Search for the cell housing the specified text and yield its (X, Y) center coordinate. 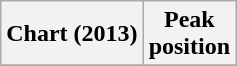
Peakposition (189, 34)
Chart (2013) (72, 34)
